Return [x, y] of the center of cell containing provided text 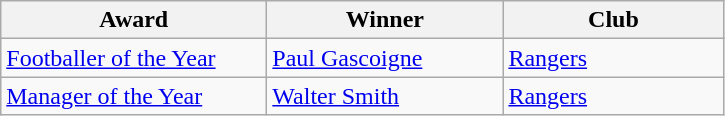
Award [134, 20]
Paul Gascoigne [385, 58]
Footballer of the Year [134, 58]
Club [614, 20]
Manager of the Year [134, 96]
Walter Smith [385, 96]
Winner [385, 20]
